Identify which cell holds the provided text, then report its (X, Y) central coordinate. 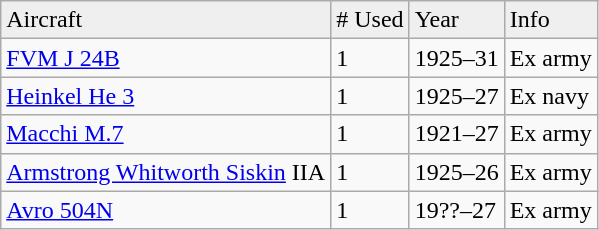
# Used (370, 20)
Avro 504N (166, 210)
Macchi M.7 (166, 134)
Armstrong Whitworth Siskin IIA (166, 172)
1925–27 (456, 96)
Ex navy (550, 96)
1925–26 (456, 172)
Year (456, 20)
Info (550, 20)
FVM J 24B (166, 58)
Aircraft (166, 20)
1925–31 (456, 58)
19??–27 (456, 210)
Heinkel He 3 (166, 96)
1921–27 (456, 134)
